Return the (X, Y) coordinate for the center point of the cell that contains the specified text.  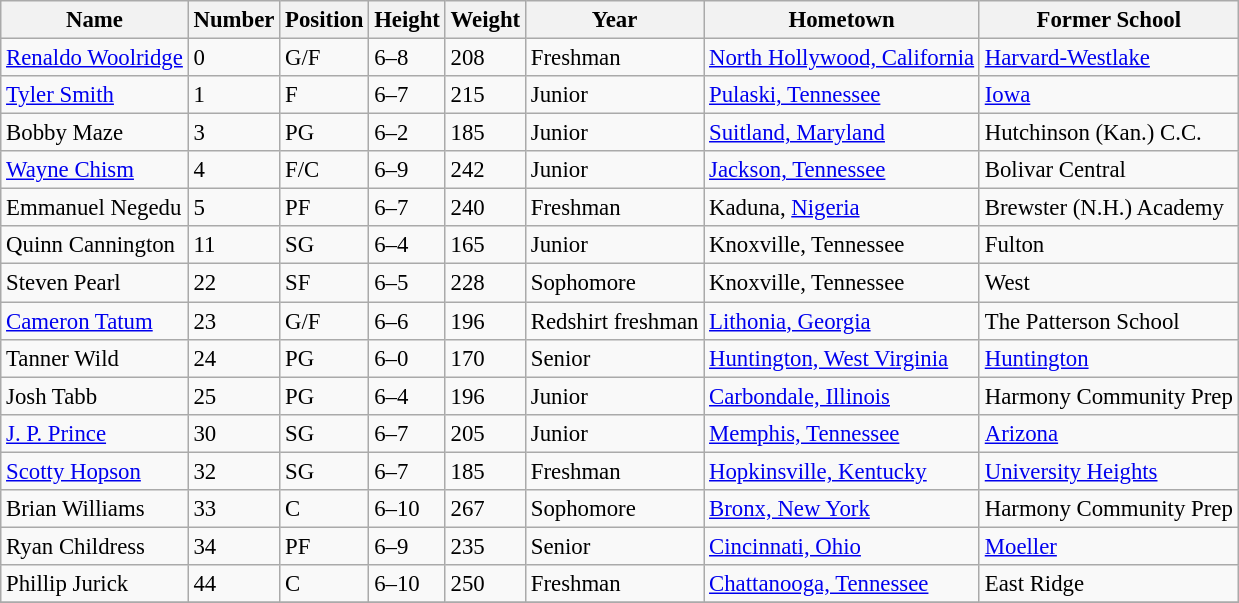
205 (485, 433)
Ryan Childress (94, 546)
6–2 (407, 133)
11 (234, 245)
Suitland, Maryland (842, 133)
SF (324, 283)
242 (485, 170)
Fulton (1108, 245)
Huntington, West Virginia (842, 358)
Year (614, 20)
Redshirt freshman (614, 321)
Iowa (1108, 95)
Memphis, Tennessee (842, 433)
F (324, 95)
Position (324, 20)
Name (94, 20)
North Hollywood, California (842, 58)
5 (234, 208)
Phillip Jurick (94, 584)
Scotty Hopson (94, 471)
235 (485, 546)
Brewster (N.H.) Academy (1108, 208)
Lithonia, Georgia (842, 321)
Chattanooga, Tennessee (842, 584)
East Ridge (1108, 584)
Number (234, 20)
32 (234, 471)
3 (234, 133)
Bolivar Central (1108, 170)
Hopkinsville, Kentucky (842, 471)
25 (234, 396)
23 (234, 321)
240 (485, 208)
22 (234, 283)
F/C (324, 170)
J. P. Prince (94, 433)
6–6 (407, 321)
Cameron Tatum (94, 321)
Arizona (1108, 433)
Emmanuel Negedu (94, 208)
215 (485, 95)
4 (234, 170)
Harvard-Westlake (1108, 58)
33 (234, 509)
Quinn Cannington (94, 245)
250 (485, 584)
Hometown (842, 20)
0 (234, 58)
Tanner Wild (94, 358)
6–0 (407, 358)
Tyler Smith (94, 95)
6–5 (407, 283)
Kaduna, Nigeria (842, 208)
The Patterson School (1108, 321)
Former School (1108, 20)
West (1108, 283)
Weight (485, 20)
34 (234, 546)
Hutchinson (Kan.) C.C. (1108, 133)
Bobby Maze (94, 133)
Brian Williams (94, 509)
208 (485, 58)
Jackson, Tennessee (842, 170)
30 (234, 433)
Josh Tabb (94, 396)
6–8 (407, 58)
170 (485, 358)
165 (485, 245)
Cincinnati, Ohio (842, 546)
24 (234, 358)
University Heights (1108, 471)
Renaldo Woolridge (94, 58)
Huntington (1108, 358)
Carbondale, Illinois (842, 396)
Height (407, 20)
228 (485, 283)
44 (234, 584)
267 (485, 509)
Bronx, New York (842, 509)
Moeller (1108, 546)
Steven Pearl (94, 283)
1 (234, 95)
Wayne Chism (94, 170)
Pulaski, Tennessee (842, 95)
